From the cell containing the given text, extract its center point as [X, Y] coordinate. 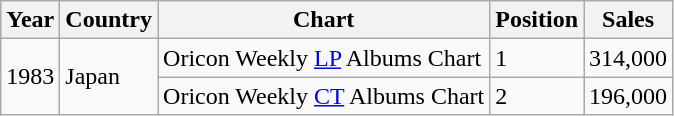
Oricon Weekly CT Albums Chart [324, 96]
Position [537, 20]
1983 [30, 77]
314,000 [628, 58]
Country [109, 20]
2 [537, 96]
Chart [324, 20]
196,000 [628, 96]
1 [537, 58]
Sales [628, 20]
Oricon Weekly LP Albums Chart [324, 58]
Year [30, 20]
Japan [109, 77]
